Identify which cell holds the provided text, then report its [X, Y] central coordinate. 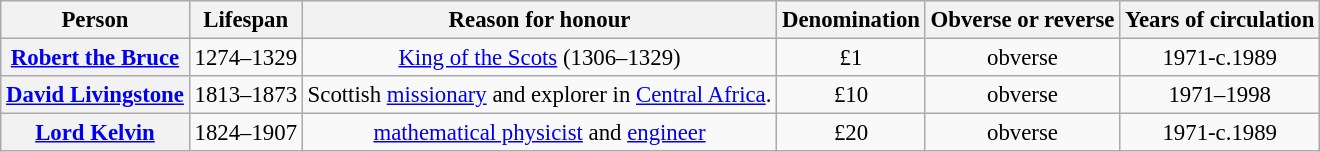
Denomination [852, 20]
1813–1873 [246, 95]
mathematical physicist and engineer [539, 133]
Lord Kelvin [95, 133]
Robert the Bruce [95, 58]
1274–1329 [246, 58]
Lifespan [246, 20]
1971–1998 [1220, 95]
David Livingstone [95, 95]
King of the Scots (1306–1329) [539, 58]
£20 [852, 133]
Years of circulation [1220, 20]
1824–1907 [246, 133]
Scottish missionary and explorer in Central Africa. [539, 95]
£1 [852, 58]
Obverse or reverse [1022, 20]
Reason for honour [539, 20]
Person [95, 20]
£10 [852, 95]
